Return (x, y) of the center of cell containing provided text 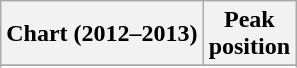
Peak position (249, 34)
Chart (2012–2013) (102, 34)
